For the text-containing cell, return its midpoint in (X, Y) coordinate format. 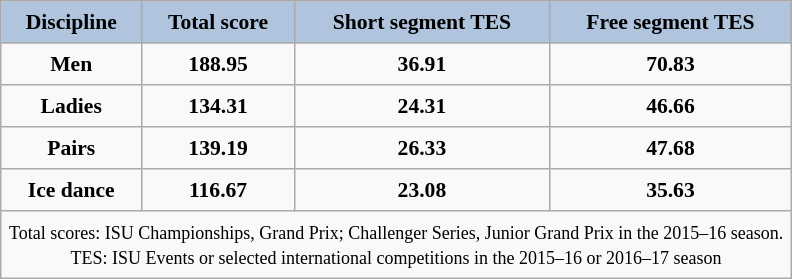
Discipline (72, 22)
47.68 (670, 148)
35.63 (670, 190)
46.66 (670, 106)
70.83 (670, 64)
139.19 (218, 148)
134.31 (218, 106)
36.91 (422, 64)
Men (72, 64)
Ice dance (72, 190)
26.33 (422, 148)
Ladies (72, 106)
Total score (218, 22)
Free segment TES (670, 22)
Pairs (72, 148)
Short segment TES (422, 22)
23.08 (422, 190)
188.95 (218, 64)
116.67 (218, 190)
24.31 (422, 106)
